Find where the given text appears and provide that cell's center as [x, y] coordinate. 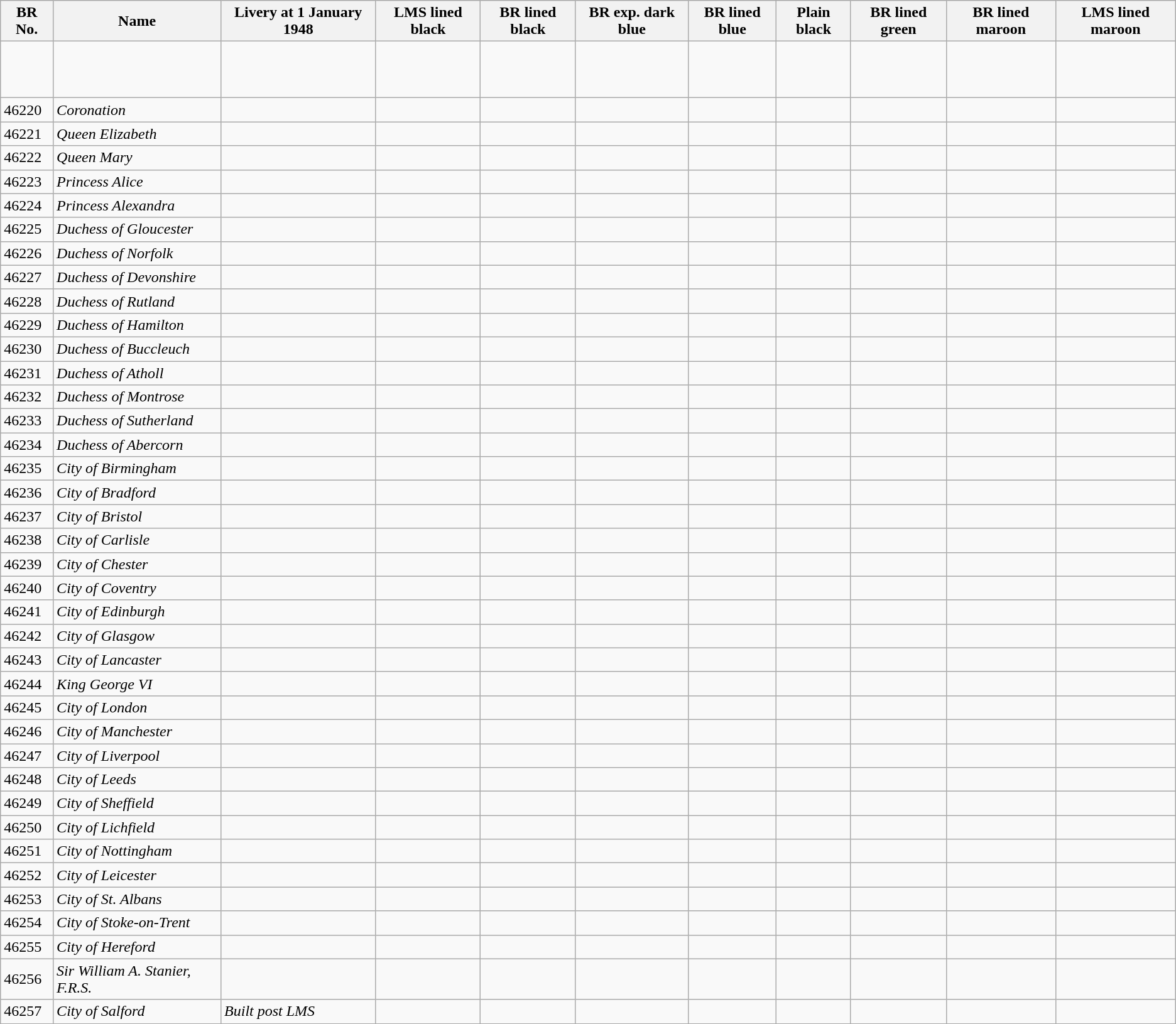
City of Lichfield [137, 827]
City of Chester [137, 564]
Princess Alice [137, 182]
City of Stoke-on-Trent [137, 923]
46221 [27, 134]
46240 [27, 588]
City of Nottingham [137, 851]
46253 [27, 899]
46225 [27, 229]
Duchess of Montrose [137, 397]
City of Bristol [137, 516]
City of Birmingham [137, 469]
46236 [27, 493]
City of Carlisle [137, 540]
City of Bradford [137, 493]
BR No. [27, 21]
46226 [27, 253]
46235 [27, 469]
46239 [27, 564]
46257 [27, 1011]
46245 [27, 707]
Duchess of Buccleuch [137, 349]
City of Manchester [137, 731]
46234 [27, 445]
Plain black [814, 21]
46229 [27, 325]
BR lined green [898, 21]
46252 [27, 875]
City of Sheffield [137, 803]
Princess Alexandra [137, 205]
Duchess of Devonshire [137, 277]
City of Edinburgh [137, 612]
Built post LMS [298, 1011]
46237 [27, 516]
City of Salford [137, 1011]
46254 [27, 923]
46250 [27, 827]
LMS lined maroon [1116, 21]
City of Coventry [137, 588]
46255 [27, 947]
LMS lined black [428, 21]
King George VI [137, 684]
46231 [27, 373]
City of Hereford [137, 947]
BR lined blue [732, 21]
Queen Mary [137, 158]
Livery at 1 January 1948 [298, 21]
46243 [27, 660]
City of Liverpool [137, 756]
Duchess of Rutland [137, 301]
46232 [27, 397]
City of Leeds [137, 780]
46246 [27, 731]
Name [137, 21]
46227 [27, 277]
46224 [27, 205]
46256 [27, 979]
46233 [27, 421]
City of Lancaster [137, 660]
Sir William A. Stanier, F.R.S. [137, 979]
46238 [27, 540]
Duchess of Abercorn [137, 445]
46251 [27, 851]
46241 [27, 612]
City of Glasgow [137, 636]
46228 [27, 301]
Duchess of Gloucester [137, 229]
46222 [27, 158]
46242 [27, 636]
46248 [27, 780]
46249 [27, 803]
46244 [27, 684]
BR lined black [528, 21]
Duchess of Norfolk [137, 253]
46230 [27, 349]
Coronation [137, 110]
City of London [137, 707]
Duchess of Sutherland [137, 421]
Queen Elizabeth [137, 134]
Duchess of Hamilton [137, 325]
Duchess of Atholl [137, 373]
City of St. Albans [137, 899]
City of Leicester [137, 875]
BR exp. dark blue [632, 21]
46223 [27, 182]
46220 [27, 110]
46247 [27, 756]
BR lined maroon [1001, 21]
